For the text-containing cell, return its midpoint in [X, Y] coordinate format. 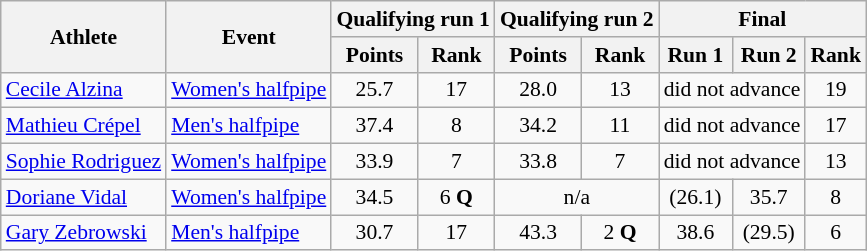
Final [762, 19]
(26.1) [696, 197]
Cecile Alzina [84, 90]
33.8 [538, 162]
Athlete [84, 36]
19 [836, 90]
11 [620, 126]
28.0 [538, 90]
Qualifying run 1 [413, 19]
25.7 [374, 90]
6 Q [456, 197]
Qualifying run 2 [577, 19]
38.6 [696, 233]
2 Q [620, 233]
Run 1 [696, 55]
(29.5) [768, 233]
37.4 [374, 126]
43.3 [538, 233]
Sophie Rodriguez [84, 162]
Mathieu Crépel [84, 126]
34.2 [538, 126]
33.9 [374, 162]
6 [836, 233]
n/a [577, 197]
34.5 [374, 197]
Event [248, 36]
Run 2 [768, 55]
30.7 [374, 233]
Doriane Vidal [84, 197]
35.7 [768, 197]
Gary Zebrowski [84, 233]
